Identify which cell holds the provided text, then report its (x, y) central coordinate. 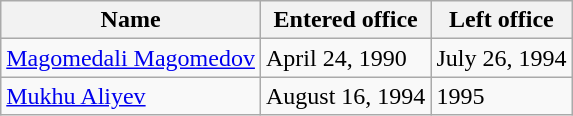
July 26, 1994 (502, 58)
Entered office (345, 20)
Name (131, 20)
Mukhu Aliyev (131, 96)
1995 (502, 96)
Magomedali Magomedov (131, 58)
April 24, 1990 (345, 58)
Left office (502, 20)
August 16, 1994 (345, 96)
